Return the (X, Y) coordinate for the center point of the cell that contains the specified text.  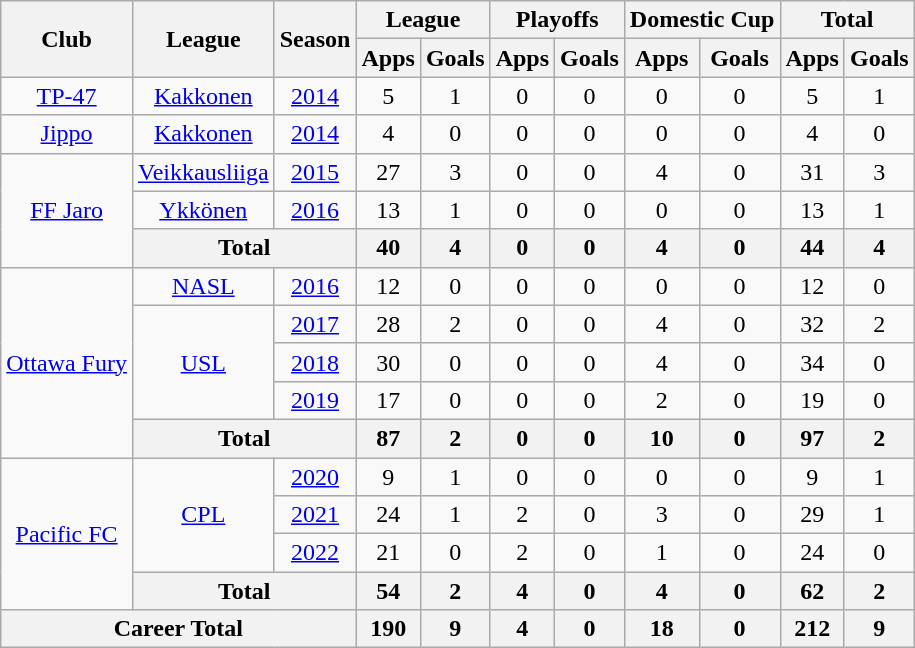
29 (812, 515)
Pacific FC (67, 534)
62 (812, 591)
2022 (315, 553)
17 (388, 400)
40 (388, 248)
Veikkausliiga (203, 172)
34 (812, 362)
31 (812, 172)
18 (662, 629)
190 (388, 629)
19 (812, 400)
USL (203, 362)
NASL (203, 286)
2019 (315, 400)
Season (315, 39)
2021 (315, 515)
54 (388, 591)
21 (388, 553)
Jippo (67, 134)
30 (388, 362)
CPL (203, 515)
Career Total (178, 629)
97 (812, 438)
2020 (315, 477)
Ykkönen (203, 210)
10 (662, 438)
32 (812, 324)
212 (812, 629)
27 (388, 172)
Domestic Cup (702, 20)
Playoffs (557, 20)
Club (67, 39)
2015 (315, 172)
2017 (315, 324)
Ottawa Fury (67, 362)
87 (388, 438)
TP-47 (67, 96)
2018 (315, 362)
28 (388, 324)
44 (812, 248)
FF Jaro (67, 210)
